Return the [x, y] coordinate for the center point of the cell that contains the specified text.  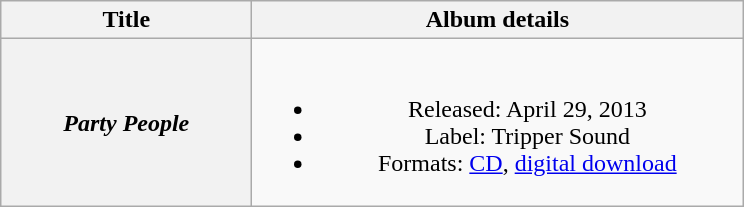
Party People [126, 122]
Released: April 29, 2013Label: Tripper SoundFormats: CD, digital download [498, 122]
Album details [498, 20]
Title [126, 20]
